Locate the cell with the specified text and output its (x, y) center coordinate. 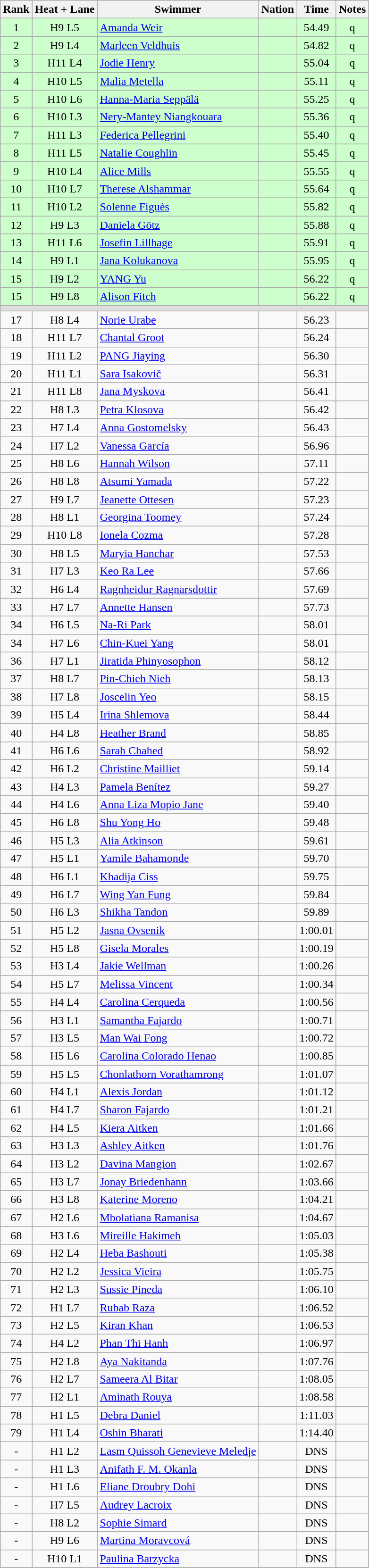
33 (16, 607)
Amanda Weir (178, 27)
H4 L8 (65, 733)
Hannah Wilson (178, 463)
Federica Pellegrini (178, 135)
58.44 (317, 715)
1:00.56 (317, 1002)
H8 L1 (65, 517)
Keo Ra Lee (178, 571)
Shu Yong Ho (178, 823)
H7 L1 (65, 661)
Anna Liza Mopio Jane (178, 805)
H11 L4 (65, 63)
1:04.67 (317, 1218)
57.23 (317, 500)
46 (16, 841)
Rubab Raza (178, 1307)
Pamela Benítez (178, 786)
55.36 (317, 117)
H10 L1 (65, 1559)
H4 L6 (65, 805)
Jodie Henry (178, 63)
1:02.67 (317, 1164)
H2 L6 (65, 1218)
Gisela Morales (178, 948)
YANG Yu (178, 279)
Davina Mangion (178, 1164)
62 (16, 1128)
61 (16, 1110)
H2 L2 (65, 1271)
14 (16, 261)
Pin-Chieh Nieh (178, 679)
Martina Moravcová (178, 1541)
21 (16, 392)
Sharon Fajardo (178, 1110)
Oshin Bharati (178, 1433)
40 (16, 733)
1:01.07 (317, 1074)
55 (16, 1002)
Samantha Fajardo (178, 1020)
55.91 (317, 243)
13 (16, 243)
8 (16, 153)
Jana Kolukanova (178, 261)
H4 L7 (65, 1110)
H5 L6 (65, 1056)
H7 L6 (65, 643)
6 (16, 117)
H3 L4 (65, 966)
Mireille Hakimeh (178, 1235)
H9 L4 (65, 45)
53 (16, 966)
47 (16, 859)
54 (16, 984)
27 (16, 500)
60 (16, 1092)
Jessica Vieira (178, 1271)
1:06.10 (317, 1289)
H11 L2 (65, 356)
57.66 (317, 571)
51 (16, 930)
H6 L7 (65, 894)
59.70 (317, 859)
H9 L2 (65, 279)
28 (16, 517)
H2 L1 (65, 1397)
H9 L1 (65, 261)
55.55 (317, 171)
H7 L5 (65, 1505)
71 (16, 1289)
H6 L3 (65, 912)
H3 L6 (65, 1235)
59.27 (317, 786)
78 (16, 1415)
31 (16, 571)
11 (16, 207)
Lasm Quissoh Genevieve Meledje (178, 1451)
H3 L2 (65, 1164)
Phan Thi Hanh (178, 1343)
37 (16, 679)
H5 L1 (65, 859)
79 (16, 1433)
H7 L8 (65, 697)
7 (16, 135)
Paulina Barzycka (178, 1559)
H5 L5 (65, 1074)
Kiran Khan (178, 1325)
56.42 (317, 409)
H10 L2 (65, 207)
H10 L4 (65, 171)
49 (16, 894)
68 (16, 1235)
1:06.52 (317, 1307)
55.45 (317, 153)
H5 L2 (65, 930)
1:04.21 (317, 1200)
Vanessa García (178, 445)
48 (16, 876)
1:14.40 (317, 1433)
Nation (277, 9)
Alice Mills (178, 171)
H5 L7 (65, 984)
55.11 (317, 81)
Anna Gostomelsky (178, 427)
55.64 (317, 189)
58.12 (317, 661)
H7 L7 (65, 607)
59.75 (317, 876)
1:05.38 (317, 1253)
H6 L6 (65, 751)
H1 L6 (65, 1487)
H4 L3 (65, 786)
Aya Nakitanda (178, 1361)
H9 L3 (65, 225)
30 (16, 553)
Eliane Droubry Dohi (178, 1487)
Nery-Mantey Niangkouara (178, 117)
H5 L4 (65, 715)
1:00.34 (317, 984)
Kiera Aitken (178, 1128)
39 (16, 715)
Melissa Vincent (178, 984)
43 (16, 786)
63 (16, 1146)
76 (16, 1379)
59.40 (317, 805)
Time (317, 9)
H10 L7 (65, 189)
H8 L4 (65, 320)
74 (16, 1343)
20 (16, 374)
1:01.66 (317, 1128)
Katerine Moreno (178, 1200)
Natalie Coughlin (178, 153)
H4 L2 (65, 1343)
25 (16, 463)
H11 L5 (65, 153)
19 (16, 356)
1:01.12 (317, 1092)
H3 L8 (65, 1200)
H8 L8 (65, 481)
64 (16, 1164)
56.43 (317, 427)
55.04 (317, 63)
1:06.97 (317, 1343)
56.23 (317, 320)
1:01.21 (317, 1110)
H2 L7 (65, 1379)
56.24 (317, 338)
Sameera Al Bitar (178, 1379)
H3 L3 (65, 1146)
H3 L7 (65, 1182)
Aminath Rouya (178, 1397)
58.92 (317, 751)
Wing Yan Fung (178, 894)
H7 L2 (65, 445)
41 (16, 751)
3 (16, 63)
H11 L3 (65, 135)
Jeanette Ottesen (178, 500)
Debra Daniel (178, 1415)
56.30 (317, 356)
1:05.75 (317, 1271)
10 (16, 189)
1:00.85 (317, 1056)
4 (16, 81)
Jakie Wellman (178, 966)
Annette Hansen (178, 607)
Yamile Bahamonde (178, 859)
59.48 (317, 823)
H4 L5 (65, 1128)
Heat + Lane (65, 9)
Josefin Lillhage (178, 243)
72 (16, 1307)
56.41 (317, 392)
Daniela Götz (178, 225)
29 (16, 535)
Therese Alshammar (178, 189)
9 (16, 171)
Petra Klosova (178, 409)
Norie Urabe (178, 320)
57 (16, 1038)
17 (16, 320)
Atsumi Yamada (178, 481)
H6 L5 (65, 625)
36 (16, 661)
56.96 (317, 445)
58 (16, 1056)
1:11.03 (317, 1415)
H10 L6 (65, 99)
1:08.05 (317, 1379)
Mbolatiana Ramanisa (178, 1218)
59.61 (317, 841)
H10 L8 (65, 535)
H9 L7 (65, 500)
55.82 (317, 207)
Man Wai Fong (178, 1038)
1:00.19 (317, 948)
H6 L2 (65, 768)
57.24 (317, 517)
Audrey Lacroix (178, 1505)
Christine Mailliet (178, 768)
45 (16, 823)
54.49 (317, 27)
H11 L1 (65, 374)
38 (16, 697)
H7 L3 (65, 571)
Hanna-Maria Seppälä (178, 99)
H2 L4 (65, 1253)
75 (16, 1361)
12 (16, 225)
H5 L3 (65, 841)
H2 L8 (65, 1361)
Chonlathorn Vorathamrong (178, 1074)
H5 L8 (65, 948)
24 (16, 445)
77 (16, 1397)
Sarah Chahed (178, 751)
Alia Atkinson (178, 841)
H9 L8 (65, 297)
1:03.66 (317, 1182)
Anifath F. M. Okanla (178, 1469)
Sara Isakovič (178, 374)
H8 L5 (65, 553)
Sussie Pineda (178, 1289)
69 (16, 1253)
Jana Myskova (178, 392)
55.88 (317, 225)
1:07.76 (317, 1361)
Jiratida Phinyosophon (178, 661)
Alison Fitch (178, 297)
58.15 (317, 697)
1:08.58 (317, 1397)
Joscelin Yeo (178, 697)
50 (16, 912)
1:00.71 (317, 1020)
H11 L6 (65, 243)
Chantal Groot (178, 338)
H8 L2 (65, 1523)
Georgina Toomey (178, 517)
66 (16, 1200)
54.82 (317, 45)
H9 L5 (65, 27)
H8 L6 (65, 463)
44 (16, 805)
H10 L3 (65, 117)
1:06.53 (317, 1325)
H3 L1 (65, 1020)
22 (16, 409)
H8 L3 (65, 409)
42 (16, 768)
H8 L7 (65, 679)
57.73 (317, 607)
H7 L4 (65, 427)
Rank (16, 9)
Shikha Tandon (178, 912)
57.22 (317, 481)
1:00.26 (317, 966)
H2 L3 (65, 1289)
Ragnheidur Ragnarsdottir (178, 589)
1 (16, 27)
H1 L2 (65, 1451)
59.14 (317, 768)
H9 L6 (65, 1541)
Marleen Veldhuis (178, 45)
5 (16, 99)
Irina Shlemova (178, 715)
1:00.72 (317, 1038)
67 (16, 1218)
70 (16, 1271)
H10 L5 (65, 81)
1:00.01 (317, 930)
H1 L7 (65, 1307)
23 (16, 427)
57.69 (317, 589)
56 (16, 1020)
58.13 (317, 679)
2 (16, 45)
Malia Metella (178, 81)
Na-Ri Park (178, 625)
26 (16, 481)
65 (16, 1182)
Maryia Hanchar (178, 553)
Chin-Kuei Yang (178, 643)
59.84 (317, 894)
59 (16, 1074)
H3 L5 (65, 1038)
Swimmer (178, 9)
Sophie Simard (178, 1523)
H11 L7 (65, 338)
18 (16, 338)
55.95 (317, 261)
57.28 (317, 535)
H2 L5 (65, 1325)
PANG Jiaying (178, 356)
Khadija Ciss (178, 876)
1:01.76 (317, 1146)
Heba Bashouti (178, 1253)
55.25 (317, 99)
Alexis Jordan (178, 1092)
H6 L8 (65, 823)
Ashley Aitken (178, 1146)
H1 L4 (65, 1433)
H1 L3 (65, 1469)
57.53 (317, 553)
56.31 (317, 374)
Jonay Briedenhann (178, 1182)
32 (16, 589)
59.89 (317, 912)
52 (16, 948)
Carolina Colorado Henao (178, 1056)
Notes (352, 9)
55.40 (317, 135)
H4 L4 (65, 1002)
Solenne Figuès (178, 207)
Jasna Ovsenik (178, 930)
Carolina Cerqueda (178, 1002)
H6 L4 (65, 589)
73 (16, 1325)
H6 L1 (65, 876)
H1 L5 (65, 1415)
1:05.03 (317, 1235)
H11 L8 (65, 392)
58.85 (317, 733)
H4 L1 (65, 1092)
Ionela Cozma (178, 535)
Heather Brand (178, 733)
57.11 (317, 463)
